Output the (X, Y) coordinate of the center of the cell containing the given text.  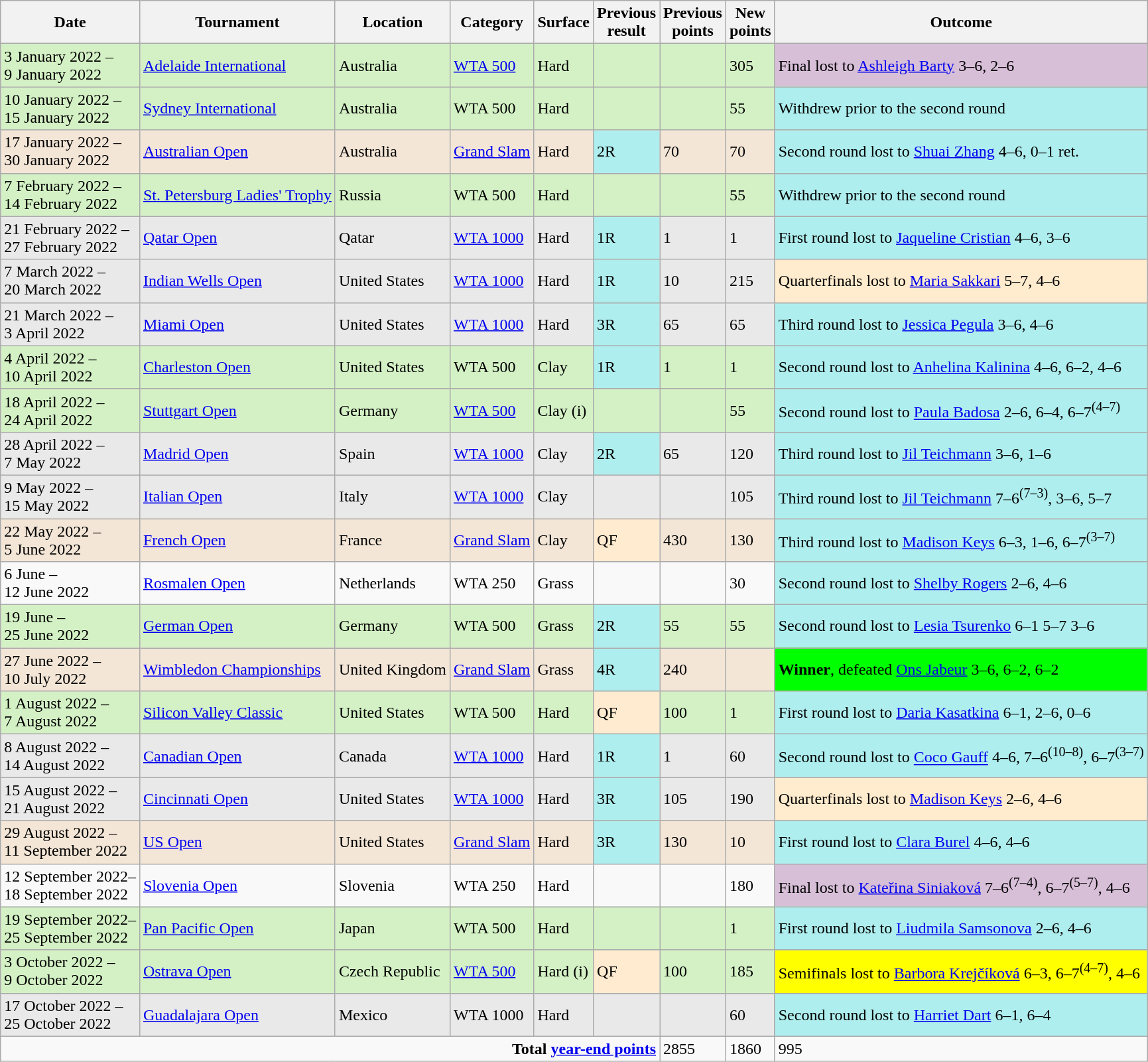
Canada (393, 756)
Total year-end points (330, 1049)
Newpoints (750, 23)
Tournament (237, 23)
Mexico (393, 1015)
Quarterfinals lost to Maria Sakkari 5–7, 4–6 (961, 281)
6 June –12 June 2022 (70, 584)
Qatar (393, 237)
Slovenia (393, 885)
305 (750, 65)
Winner, defeated Ons Jabeur 3–6, 6–2, 6–2 (961, 670)
Surface (564, 23)
21 March 2022 –3 April 2022 (70, 324)
2855 (693, 1049)
15 August 2022 –21 August 2022 (70, 799)
Second round lost to Coco Gauff 4–6, 7–6(10–8), 6–7(3–7) (961, 756)
120 (750, 454)
Indian Wells Open (237, 281)
Stuttgart Open (237, 410)
Slovenia Open (237, 885)
19 June –25 June 2022 (70, 626)
Second round lost to Paula Badosa 2–6, 6–4, 6–7(4–7) (961, 410)
Silicon Valley Classic (237, 712)
Semifinals lost to Barbora Krejčíková 6–3, 6–7(4–7), 4–6 (961, 971)
30 (750, 584)
Czech Republic (393, 971)
Adelaide International (237, 65)
180 (750, 885)
First round lost to Clara Burel 4–6, 4–6 (961, 842)
8 August 2022 –14 August 2022 (70, 756)
Italy (393, 496)
19 September 2022–25 September 2022 (70, 929)
Hard (i) (564, 971)
Italian Open (237, 496)
240 (693, 670)
Clay (i) (564, 410)
185 (750, 971)
Sydney International (237, 109)
4 April 2022 –10 April 2022 (70, 367)
US Open (237, 842)
Quarterfinals lost to Madison Keys 2–6, 4–6 (961, 799)
Previousresult (627, 23)
Wimbledon Championships (237, 670)
Netherlands (393, 584)
1860 (750, 1049)
3 October 2022 –9 October 2022 (70, 971)
10 January 2022 –15 January 2022 (70, 109)
Miami Open (237, 324)
430 (693, 540)
28 April 2022 –7 May 2022 (70, 454)
Second round lost to Anhelina Kalinina 4–6, 6–2, 4–6 (961, 367)
Australian Open (237, 151)
1 August 2022 –7 August 2022 (70, 712)
190 (750, 799)
Madrid Open (237, 454)
Outcome (961, 23)
Final lost to Ashleigh Barty 3–6, 2–6 (961, 65)
18 April 2022 –24 April 2022 (70, 410)
Date (70, 23)
Pan Pacific Open (237, 929)
3 January 2022 –9 January 2022 (70, 65)
Guadalajara Open (237, 1015)
First round lost to Jaqueline Cristian 4–6, 3–6 (961, 237)
21 February 2022 –27 February 2022 (70, 237)
Category (491, 23)
Second round lost to Lesia Tsurenko 6–1 5–7 3–6 (961, 626)
Charleston Open (237, 367)
Japan (393, 929)
First round lost to Daria Kasatkina 6–1, 2–6, 0–6 (961, 712)
215 (750, 281)
Third round lost to Jessica Pegula 3–6, 4–6 (961, 324)
Location (393, 23)
Third round lost to Jil Teichmann 3–6, 1–6 (961, 454)
4R (627, 670)
29 August 2022 –11 September 2022 (70, 842)
7 March 2022 –20 March 2022 (70, 281)
Third round lost to Madison Keys 6–3, 1–6, 6–7(3–7) (961, 540)
Third round lost to Jil Teichmann 7–6(7–3), 3–6, 5–7 (961, 496)
Canadian Open (237, 756)
22 May 2022 –5 June 2022 (70, 540)
995 (961, 1049)
Second round lost to Shelby Rogers 2–6, 4–6 (961, 584)
Ostrava Open (237, 971)
French Open (237, 540)
Qatar Open (237, 237)
17 October 2022 –25 October 2022 (70, 1015)
Final lost to Kateřina Siniaková 7–6(7–4), 6–7(5–7), 4–6 (961, 885)
Spain (393, 454)
First round lost to Liudmila Samsonova 2–6, 4–6 (961, 929)
17 January 2022 –30 January 2022 (70, 151)
St. Petersburg Ladies' Trophy (237, 195)
Second round lost to Shuai Zhang 4–6, 0–1 ret. (961, 151)
7 February 2022 –14 February 2022 (70, 195)
France (393, 540)
Previouspoints (693, 23)
United Kingdom (393, 670)
Cincinnati Open (237, 799)
German Open (237, 626)
Rosmalen Open (237, 584)
12 September 2022–18 September 2022 (70, 885)
9 May 2022 –15 May 2022 (70, 496)
Russia (393, 195)
27 June 2022 –10 July 2022 (70, 670)
Second round lost to Harriet Dart 6–1, 6–4 (961, 1015)
